Capture the cell that displays the provided text and extract its [x, y] central coordinate. 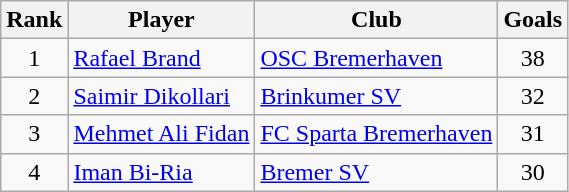
Iman Bi-Ria [162, 172]
4 [34, 172]
Club [376, 20]
Rank [34, 20]
Goals [533, 20]
FC Sparta Bremerhaven [376, 134]
38 [533, 58]
2 [34, 96]
31 [533, 134]
1 [34, 58]
OSC Bremerhaven [376, 58]
Brinkumer SV [376, 96]
Saimir Dikollari [162, 96]
32 [533, 96]
Mehmet Ali Fidan [162, 134]
Player [162, 20]
3 [34, 134]
30 [533, 172]
Bremer SV [376, 172]
Rafael Brand [162, 58]
